Find where the given text appears and provide that cell's center as [X, Y] coordinate. 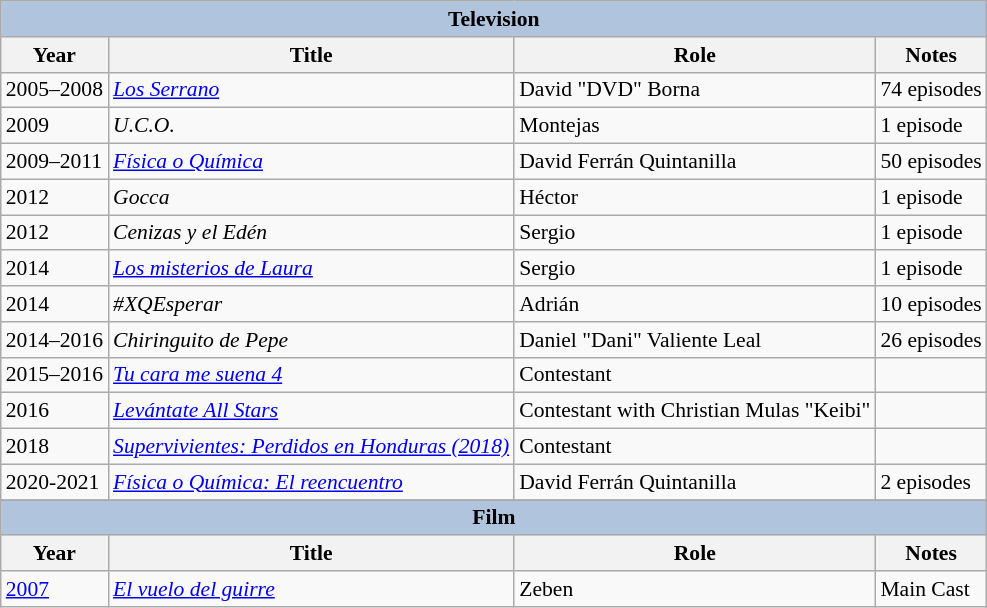
#XQEsperar [311, 304]
Adrián [694, 304]
Television [494, 19]
Supervivientes: Perdidos en Honduras (2018) [311, 447]
David "DVD" Borna [694, 90]
Tu cara me suena 4 [311, 375]
Main Cast [930, 589]
2015–2016 [54, 375]
El vuelo del guirre [311, 589]
Film [494, 518]
2005–2008 [54, 90]
50 episodes [930, 162]
2007 [54, 589]
2018 [54, 447]
Los Serrano [311, 90]
Héctor [694, 197]
26 episodes [930, 340]
74 episodes [930, 90]
U.C.O. [311, 126]
2 episodes [930, 482]
Chiringuito de Pepe [311, 340]
Física o Química [311, 162]
Física o Química: El reencuentro [311, 482]
2020-2021 [54, 482]
2016 [54, 411]
2009 [54, 126]
Cenizas y el Edén [311, 233]
2009–2011 [54, 162]
Los misterios de Laura [311, 269]
Zeben [694, 589]
Gocca [311, 197]
Montejas [694, 126]
Daniel "Dani" Valiente Leal [694, 340]
Contestant with Christian Mulas "Keibi" [694, 411]
10 episodes [930, 304]
Levántate All Stars [311, 411]
2014–2016 [54, 340]
